Return the [X, Y] coordinate for the center point of the cell that contains the specified text.  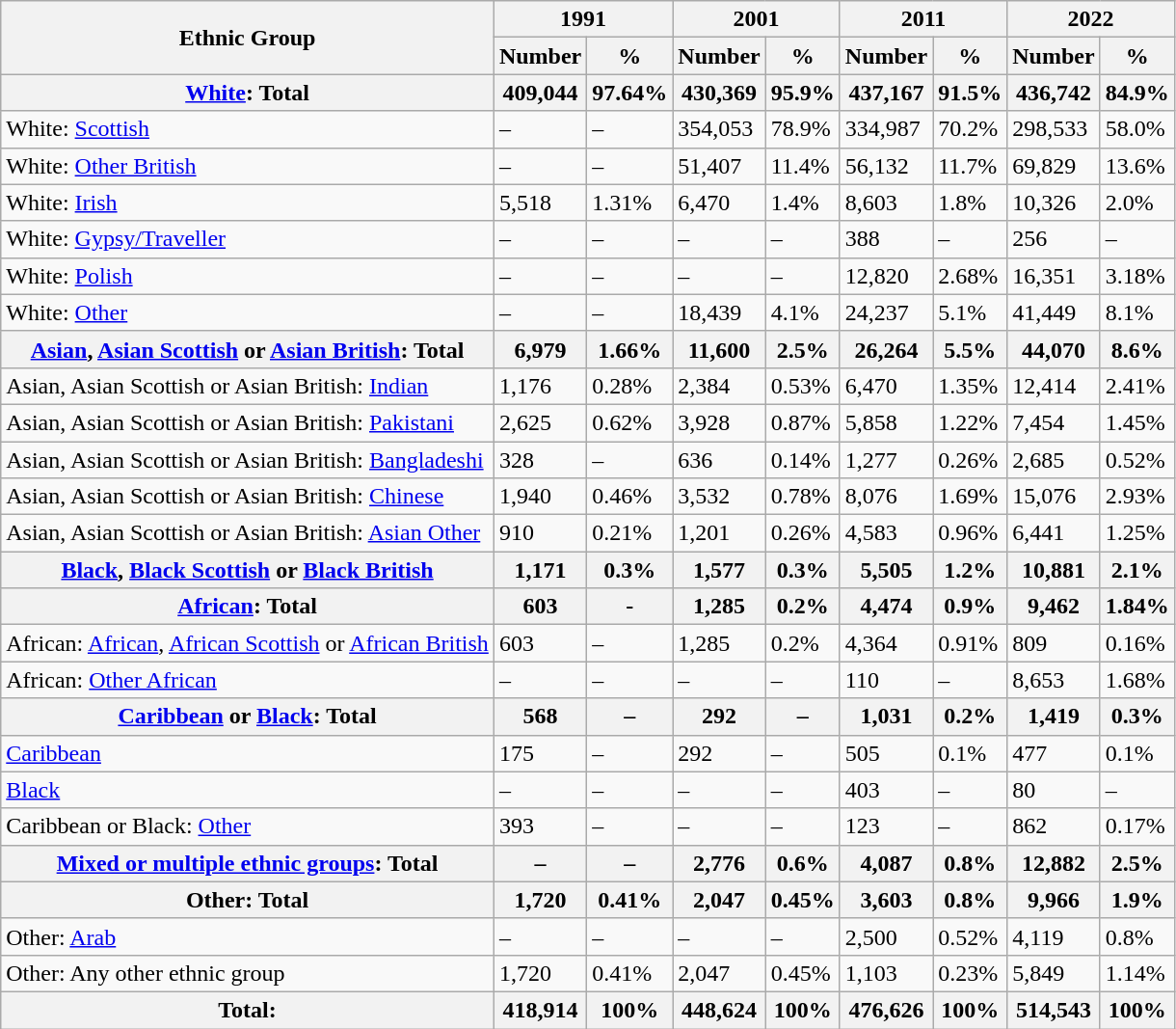
91.5% [970, 93]
10,326 [1054, 203]
15,076 [1054, 497]
8,653 [1054, 680]
0.62% [630, 422]
1,176 [540, 386]
1.14% [1137, 973]
1,577 [719, 570]
1,031 [886, 717]
256 [1054, 239]
41,449 [1054, 312]
5,505 [886, 570]
African: Other African [248, 680]
1.68% [1137, 680]
477 [1054, 753]
12,882 [1054, 863]
Other: Any other ethnic group [248, 973]
24,237 [886, 312]
0.23% [970, 973]
African: African, African Scottish or African British [248, 643]
16,351 [1054, 276]
4,474 [886, 607]
5,858 [886, 422]
393 [540, 826]
White: Other British [248, 166]
1.22% [970, 422]
56,132 [886, 166]
862 [1054, 826]
1,940 [540, 497]
0.28% [630, 386]
- [630, 607]
2,625 [540, 422]
4,583 [886, 533]
430,369 [719, 93]
2022 [1091, 19]
8.1% [1137, 312]
5,849 [1054, 973]
2011 [923, 19]
1.8% [970, 203]
1.66% [630, 349]
51,407 [719, 166]
3,603 [886, 900]
1.25% [1137, 533]
1991 [582, 19]
11.4% [802, 166]
0.96% [970, 533]
328 [540, 460]
514,543 [1054, 1010]
3,532 [719, 497]
2.1% [1137, 570]
636 [719, 460]
78.9% [802, 129]
8,076 [886, 497]
Ethnic Group [248, 38]
409,044 [540, 93]
7,454 [1054, 422]
418,914 [540, 1010]
18,439 [719, 312]
2.0% [1137, 203]
1.2% [970, 570]
4,087 [886, 863]
1.9% [1137, 900]
12,820 [886, 276]
2,500 [886, 936]
Asian, Asian Scottish or Asian British: Total [248, 349]
White: Other [248, 312]
0.87% [802, 422]
Asian, Asian Scottish or Asian British: Indian [248, 386]
11,600 [719, 349]
2,776 [719, 863]
4,119 [1054, 936]
476,626 [886, 1010]
0.14% [802, 460]
6,441 [1054, 533]
12,414 [1054, 386]
69,829 [1054, 166]
5,518 [540, 203]
1.35% [970, 386]
6,979 [540, 349]
0.78% [802, 497]
Other: Arab [248, 936]
0.17% [1137, 826]
Asian, Asian Scottish or Asian British: Chinese [248, 497]
0.9% [970, 607]
1,171 [540, 570]
4,364 [886, 643]
437,167 [886, 93]
White: Total [248, 93]
84.9% [1137, 93]
Caribbean or Black: Other [248, 826]
2.68% [970, 276]
123 [886, 826]
1.31% [630, 203]
1,419 [1054, 717]
26,264 [886, 349]
568 [540, 717]
95.9% [802, 93]
388 [886, 239]
0.21% [630, 533]
0.53% [802, 386]
70.2% [970, 129]
0.91% [970, 643]
9,462 [1054, 607]
2.41% [1137, 386]
3,928 [719, 422]
80 [1054, 790]
334,987 [886, 129]
8,603 [886, 203]
1,103 [886, 973]
436,742 [1054, 93]
110 [886, 680]
13.6% [1137, 166]
10,881 [1054, 570]
0.16% [1137, 643]
3.18% [1137, 276]
Caribbean or Black: Total [248, 717]
5.1% [970, 312]
11.7% [970, 166]
448,624 [719, 1010]
White: Polish [248, 276]
Black, Black Scottish or Black British [248, 570]
8.6% [1137, 349]
Asian, Asian Scottish or Asian British: Pakistani [248, 422]
910 [540, 533]
44,070 [1054, 349]
97.64% [630, 93]
505 [886, 753]
58.0% [1137, 129]
5.5% [970, 349]
White: Irish [248, 203]
Total: [248, 1010]
White: Gypsy/Traveller [248, 239]
298,533 [1054, 129]
1,277 [886, 460]
175 [540, 753]
White: Scottish [248, 129]
0.6% [802, 863]
809 [1054, 643]
1.69% [970, 497]
403 [886, 790]
4.1% [802, 312]
African: Total [248, 607]
1.84% [1137, 607]
2,685 [1054, 460]
Asian, Asian Scottish or Asian British: Bangladeshi [248, 460]
1.4% [802, 203]
1,201 [719, 533]
Other: Total [248, 900]
Asian, Asian Scottish or Asian British: Asian Other [248, 533]
Black [248, 790]
1.45% [1137, 422]
2001 [756, 19]
0.46% [630, 497]
Mixed or multiple ethnic groups: Total [248, 863]
Caribbean [248, 753]
2,384 [719, 386]
2.93% [1137, 497]
354,053 [719, 129]
9,966 [1054, 900]
